Detect which cell encompasses the target text, then output its (X, Y) center coordinate. 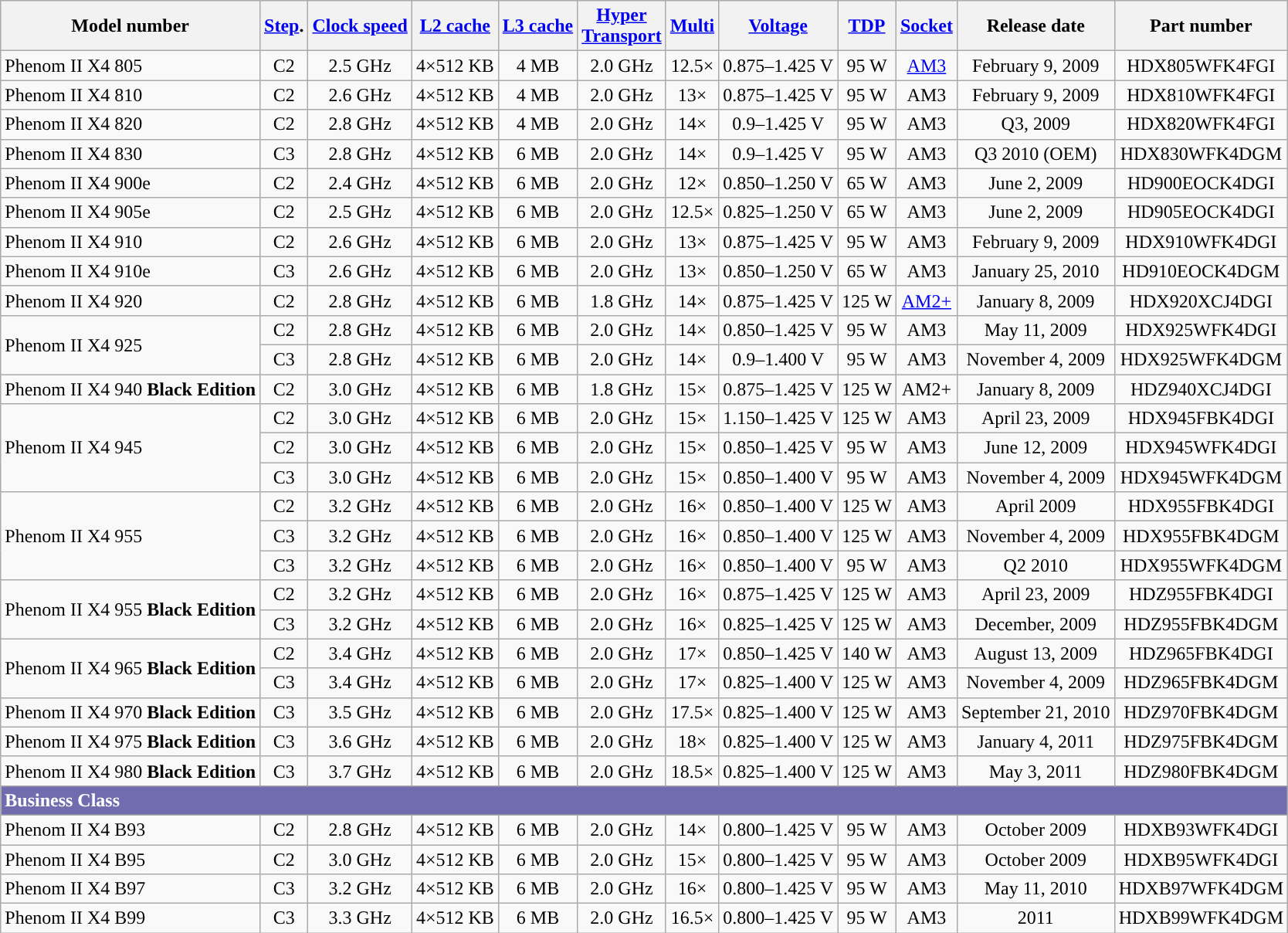
Phenom II X4 905e (130, 212)
Phenom II X4 820 (130, 124)
12× (692, 183)
HDX830WFK4DGM (1201, 154)
L2 cache (455, 26)
3.6 GHz (360, 741)
Phenom II X4 B95 (130, 860)
HyperTransport (622, 26)
16.5× (692, 918)
Phenom II X4 955 (130, 536)
Q3 2010 (OEM) (1035, 154)
December, 2009 (1035, 624)
Release date (1035, 26)
HDZ955FBK4DGM (1201, 624)
Phenom II X4 945 (130, 448)
3.5 GHz (360, 712)
Step. (284, 26)
Voltage (778, 26)
Phenom II X4 805 (130, 66)
HDZ955FBK4DGI (1201, 595)
HDXB95WFK4DGI (1201, 860)
HDX805WFK4FGI (1201, 66)
Q2 2010 (1035, 565)
Phenom II X4 980 Black Edition (130, 771)
HD905EOCK4DGI (1201, 212)
August 13, 2009 (1035, 653)
HDZ970FBK4DGM (1201, 712)
HD900EOCK4DGI (1201, 183)
140 W (867, 653)
HDX945WFK4DGM (1201, 477)
17.5× (692, 712)
September 21, 2010 (1035, 712)
Phenom II X4 B97 (130, 889)
April 2009 (1035, 507)
Phenom II X4 810 (130, 95)
HDX910WFK4DGI (1201, 242)
HDX945FBK4DGI (1201, 419)
3.7 GHz (360, 771)
Business Class (644, 800)
Multi (692, 26)
May 11, 2009 (1035, 330)
May 3, 2011 (1035, 771)
January 25, 2010 (1035, 271)
HDXB93WFK4DGI (1201, 830)
Phenom II X4 B99 (130, 918)
Phenom II X4 955 Black Edition (130, 609)
Phenom II X4 940 Black Edition (130, 388)
Phenom II X4 970 Black Edition (130, 712)
HDX945WFK4DGI (1201, 448)
Phenom II X4 975 Black Edition (130, 741)
HDX955FBK4DGI (1201, 507)
HDX955WFK4DGM (1201, 565)
HDZ965FBK4DGM (1201, 683)
HDXB97WFK4DGM (1201, 889)
January 4, 2011 (1035, 741)
June 12, 2009 (1035, 448)
HDX925WFK4DGI (1201, 330)
Phenom II X4 910e (130, 271)
HDZ980FBK4DGM (1201, 771)
Clock speed (360, 26)
1.150–1.425 V (778, 419)
Phenom II X4 830 (130, 154)
0.825–1.250 V (778, 212)
Q3, 2009 (1035, 124)
TDP (867, 26)
HDZ965FBK4DGI (1201, 653)
2011 (1035, 918)
HDX920XCJ4DGI (1201, 300)
HDX925WFK4DGM (1201, 359)
Phenom II X4 925 (130, 344)
0.825–1.425 V (778, 624)
18.5× (692, 771)
Phenom II X4 920 (130, 300)
HDX955FBK4DGM (1201, 536)
HDXB99WFK4DGM (1201, 918)
HDX820WFK4FGI (1201, 124)
Socket (927, 26)
Phenom II X4 965 Black Edition (130, 668)
0.9–1.400 V (778, 359)
Phenom II X4 B93 (130, 830)
Model number (130, 26)
Phenom II X4 900e (130, 183)
HD910EOCK4DGM (1201, 271)
3.3 GHz (360, 918)
HDX810WFK4FGI (1201, 95)
May 11, 2010 (1035, 889)
18× (692, 741)
Part number (1201, 26)
Phenom II X4 910 (130, 242)
L3 cache (537, 26)
HDZ975FBK4DGM (1201, 741)
HDZ940XCJ4DGI (1201, 388)
2.4 GHz (360, 183)
